From the cell containing the given text, extract its center point as (x, y) coordinate. 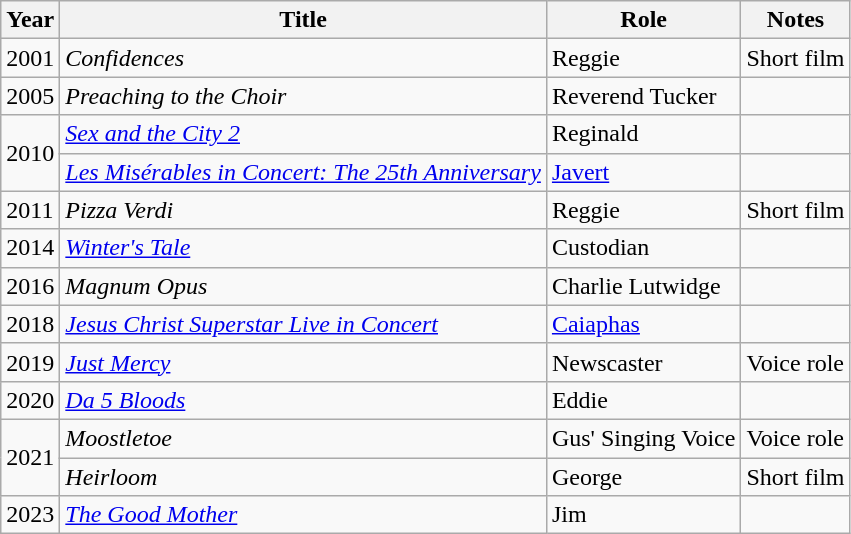
Role (644, 20)
Da 5 Bloods (304, 400)
2001 (30, 58)
Winter's Tale (304, 248)
Caiaphas (644, 324)
2021 (30, 457)
Newscaster (644, 362)
Javert (644, 172)
Just Mercy (304, 362)
Notes (796, 20)
Confidences (304, 58)
2020 (30, 400)
Pizza Verdi (304, 210)
2023 (30, 515)
Jim (644, 515)
2011 (30, 210)
Preaching to the Choir (304, 96)
2010 (30, 153)
Jesus Christ Superstar Live in Concert (304, 324)
Charlie Lutwidge (644, 286)
Eddie (644, 400)
2018 (30, 324)
Gus' Singing Voice (644, 438)
Custodian (644, 248)
Moostletoe (304, 438)
Reginald (644, 134)
Reverend Tucker (644, 96)
Heirloom (304, 477)
2014 (30, 248)
Les Misérables in Concert: The 25th Anniversary (304, 172)
Magnum Opus (304, 286)
The Good Mother (304, 515)
Year (30, 20)
2005 (30, 96)
Sex and the City 2 (304, 134)
2016 (30, 286)
George (644, 477)
2019 (30, 362)
Title (304, 20)
